Locate the cell with the specified text and output its [x, y] center coordinate. 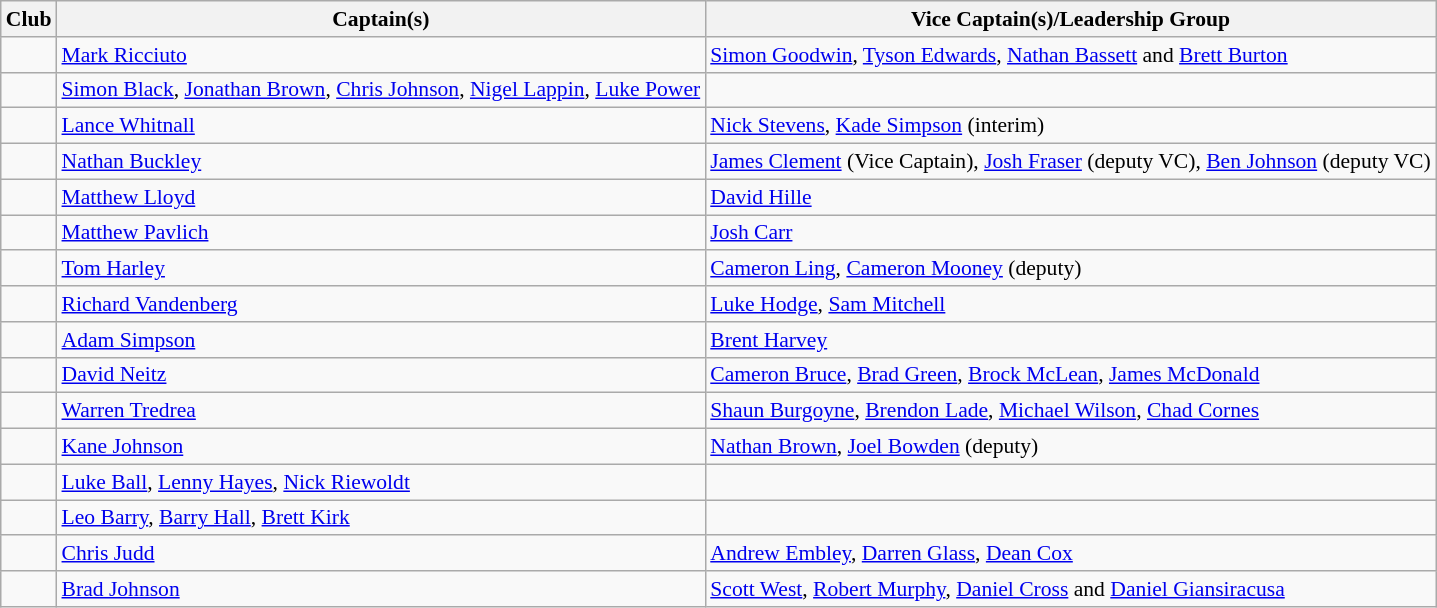
Josh Carr [1070, 233]
Matthew Lloyd [380, 197]
Simon Black, Jonathan Brown, Chris Johnson, Nigel Lappin, Luke Power [380, 90]
Warren Tredrea [380, 411]
Kane Johnson [380, 447]
Brad Johnson [380, 589]
Mark Ricciuto [380, 55]
Tom Harley [380, 269]
Cameron Ling, Cameron Mooney (deputy) [1070, 269]
Cameron Bruce, Brad Green, Brock McLean, James McDonald [1070, 375]
Chris Judd [380, 554]
Brent Harvey [1070, 340]
Nathan Buckley [380, 162]
Nick Stevens, Kade Simpson (interim) [1070, 126]
David Hille [1070, 197]
James Clement (Vice Captain), Josh Fraser (deputy VC), Ben Johnson (deputy VC) [1070, 162]
Luke Hodge, Sam Mitchell [1070, 304]
Luke Ball, Lenny Hayes, Nick Riewoldt [380, 482]
David Neitz [380, 375]
Richard Vandenberg [380, 304]
Club [29, 19]
Lance Whitnall [380, 126]
Andrew Embley, Darren Glass, Dean Cox [1070, 554]
Nathan Brown, Joel Bowden (deputy) [1070, 447]
Adam Simpson [380, 340]
Matthew Pavlich [380, 233]
Scott West, Robert Murphy, Daniel Cross and Daniel Giansiracusa [1070, 589]
Shaun Burgoyne, Brendon Lade, Michael Wilson, Chad Cornes [1070, 411]
Simon Goodwin, Tyson Edwards, Nathan Bassett and Brett Burton [1070, 55]
Leo Barry, Barry Hall, Brett Kirk [380, 518]
Vice Captain(s)/Leadership Group [1070, 19]
Captain(s) [380, 19]
